From the cell containing the given text, extract its center point as (x, y) coordinate. 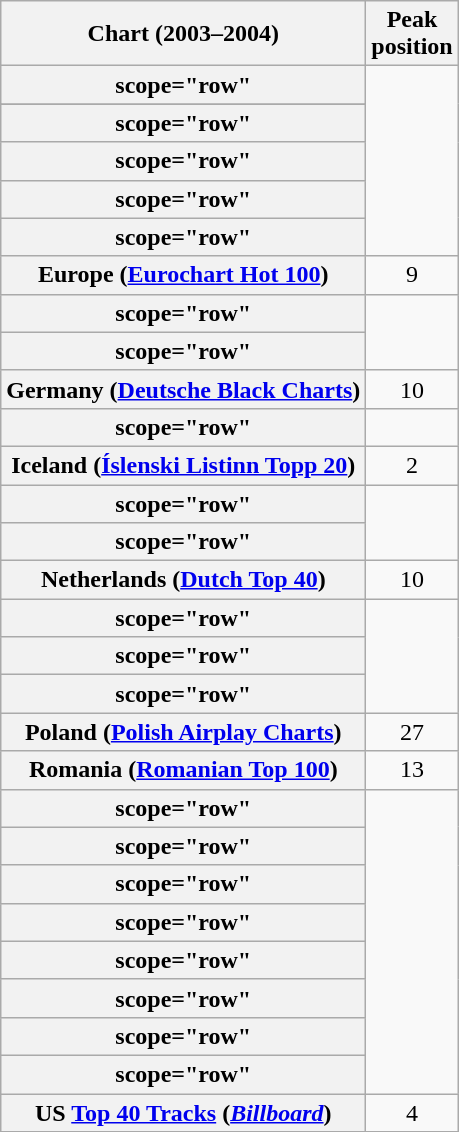
9 (412, 275)
4 (412, 1113)
2 (412, 465)
Chart (2003–2004) (184, 34)
US Top 40 Tracks (Billboard) (184, 1113)
Netherlands (Dutch Top 40) (184, 580)
Europe (Eurochart Hot 100) (184, 275)
Romania (Romanian Top 100) (184, 770)
Germany (Deutsche Black Charts) (184, 389)
27 (412, 732)
13 (412, 770)
Poland (Polish Airplay Charts) (184, 732)
Peakposition (412, 34)
Iceland (Íslenski Listinn Topp 20) (184, 465)
